Return (x, y) of the center of cell containing provided text 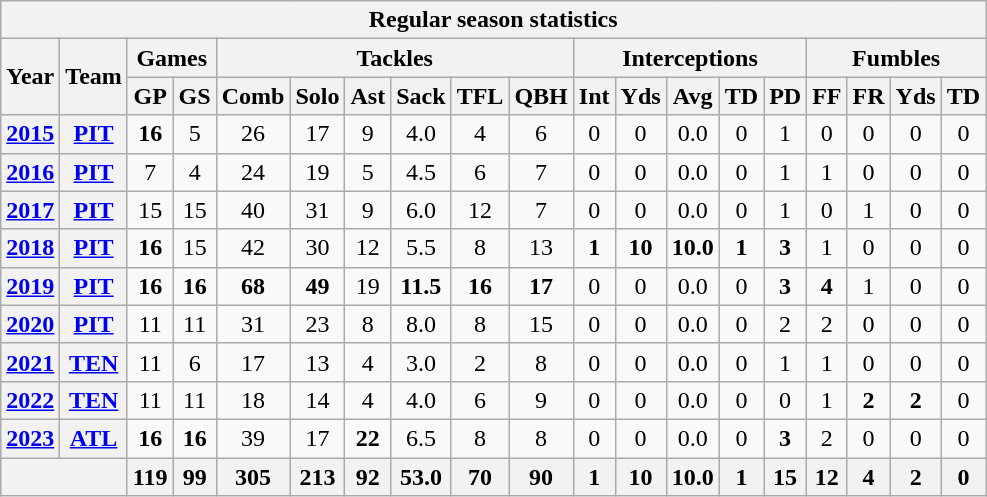
Solo (318, 96)
Avg (692, 96)
92 (368, 477)
2016 (30, 172)
Year (30, 77)
3.0 (421, 362)
39 (253, 438)
2017 (30, 210)
68 (253, 286)
ATL (94, 438)
24 (253, 172)
26 (253, 134)
99 (194, 477)
4.5 (421, 172)
53.0 (421, 477)
Games (172, 58)
Tackles (394, 58)
49 (318, 286)
90 (541, 477)
Interceptions (690, 58)
Comb (253, 96)
11.5 (421, 286)
2018 (30, 248)
FF (827, 96)
14 (318, 400)
213 (318, 477)
Sack (421, 96)
5.5 (421, 248)
6.0 (421, 210)
Ast (368, 96)
Fumbles (896, 58)
18 (253, 400)
22 (368, 438)
42 (253, 248)
GP (150, 96)
QBH (541, 96)
Regular season statistics (494, 20)
6.5 (421, 438)
8.0 (421, 324)
2019 (30, 286)
70 (480, 477)
PD (786, 96)
119 (150, 477)
23 (318, 324)
2020 (30, 324)
2023 (30, 438)
2022 (30, 400)
2021 (30, 362)
40 (253, 210)
Int (594, 96)
FR (868, 96)
2015 (30, 134)
Team (94, 77)
305 (253, 477)
GS (194, 96)
30 (318, 248)
TFL (480, 96)
